Detect which cell encompasses the target text, then output its (x, y) center coordinate. 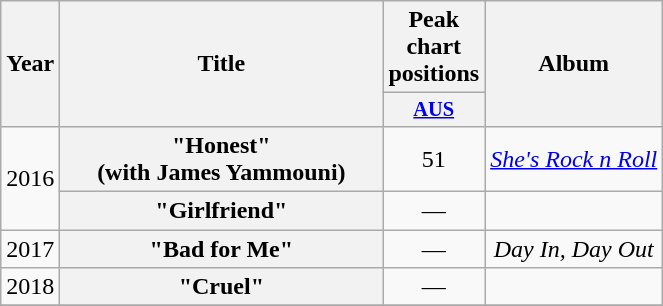
AUS (434, 110)
"Cruel" (222, 287)
2016 (30, 178)
2017 (30, 249)
"Honest"(with James Yammouni) (222, 158)
She's Rock n Roll (574, 158)
Album (574, 64)
Year (30, 64)
51 (434, 158)
"Bad for Me" (222, 249)
Peak chart positions (434, 47)
"Girlfriend" (222, 211)
Title (222, 64)
Day In, Day Out (574, 249)
2018 (30, 287)
